Capture the cell that displays the provided text and extract its (x, y) central coordinate. 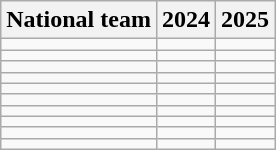
2025 (246, 20)
National team (79, 20)
2024 (186, 20)
